Return the [x, y] coordinate for the center point of the cell that contains the specified text.  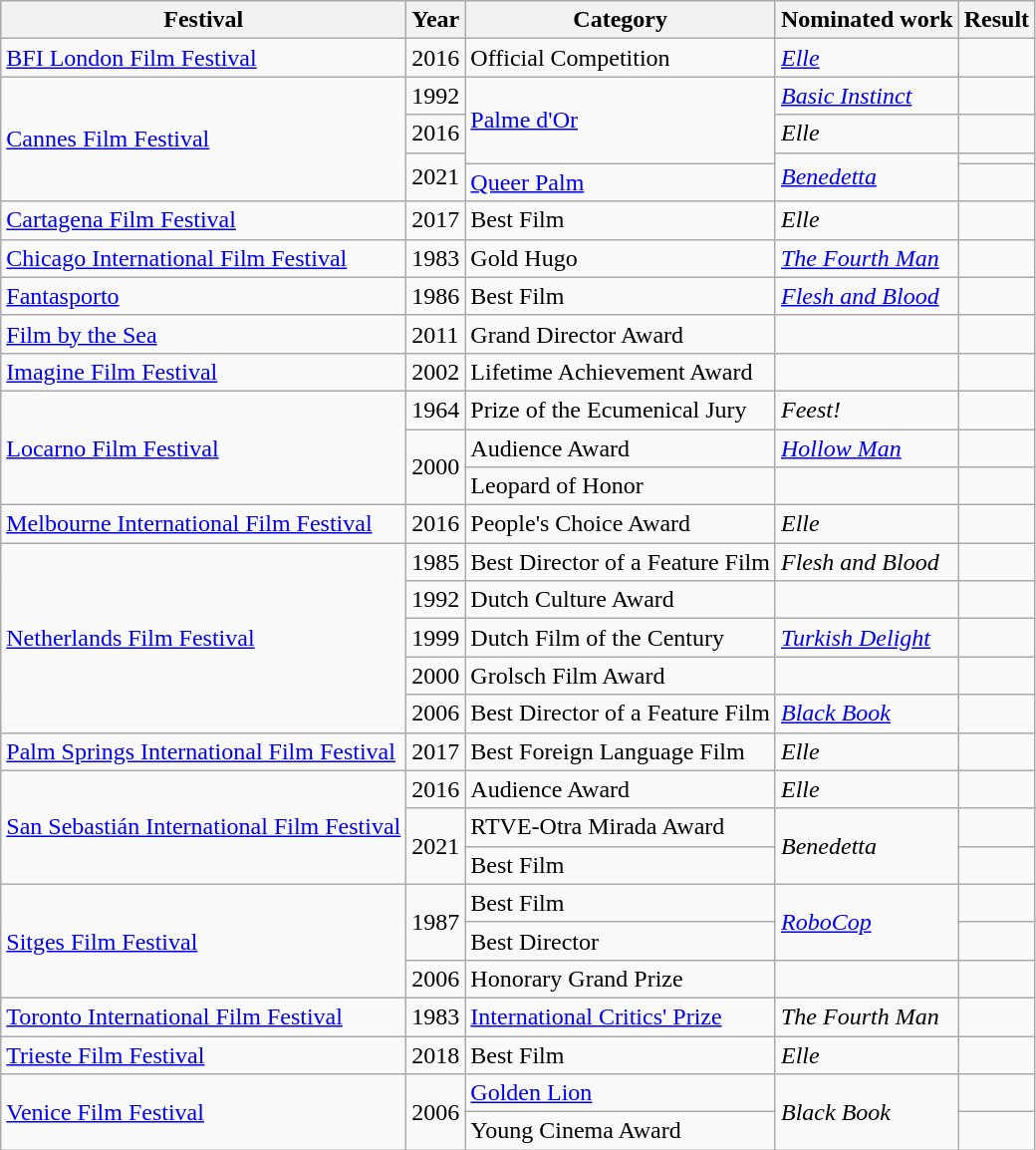
Grolsch Film Award [621, 676]
Palm Springs International Film Festival [203, 751]
Best Foreign Language Film [621, 751]
Golden Lion [621, 1093]
Hollow Man [867, 447]
Official Competition [621, 58]
Best Director [621, 941]
RoboCop [867, 922]
People's Choice Award [621, 524]
Year [436, 20]
Sitges Film Festival [203, 941]
Nominated work [867, 20]
Locarno Film Festival [203, 447]
Melbourne International Film Festival [203, 524]
Cartagena Film Festival [203, 220]
2018 [436, 1055]
Feest! [867, 410]
1985 [436, 562]
2002 [436, 372]
Chicago International Film Festival [203, 258]
2011 [436, 334]
Queer Palm [621, 182]
Netherlands Film Festival [203, 638]
Fantasporto [203, 296]
Festival [203, 20]
Leopard of Honor [621, 486]
Basic Instinct [867, 96]
Result [996, 20]
Toronto International Film Festival [203, 1016]
Trieste Film Festival [203, 1055]
San Sebastián International Film Festival [203, 827]
BFI London Film Festival [203, 58]
RTVE-Otra Mirada Award [621, 827]
Palme d'Or [621, 120]
1999 [436, 638]
Film by the Sea [203, 334]
Grand Director Award [621, 334]
Lifetime Achievement Award [621, 372]
1964 [436, 410]
1986 [436, 296]
Imagine Film Festival [203, 372]
Dutch Film of the Century [621, 638]
Turkish Delight [867, 638]
Venice Film Festival [203, 1112]
International Critics' Prize [621, 1016]
Prize of the Ecumenical Jury [621, 410]
Honorary Grand Prize [621, 979]
Dutch Culture Award [621, 600]
Category [621, 20]
1987 [436, 922]
Young Cinema Award [621, 1131]
Gold Hugo [621, 258]
Cannes Film Festival [203, 140]
